Detect which cell encompasses the target text, then output its [X, Y] center coordinate. 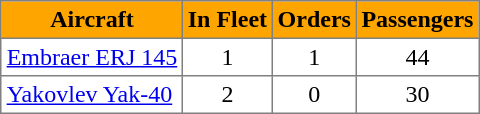
0 [314, 95]
Passengers [417, 20]
44 [417, 57]
Aircraft [92, 20]
2 [228, 95]
Yakovlev Yak-40 [92, 95]
Orders [314, 20]
30 [417, 95]
In Fleet [228, 20]
Embraer ERJ 145 [92, 57]
